For the text-containing cell, return its midpoint in (X, Y) coordinate format. 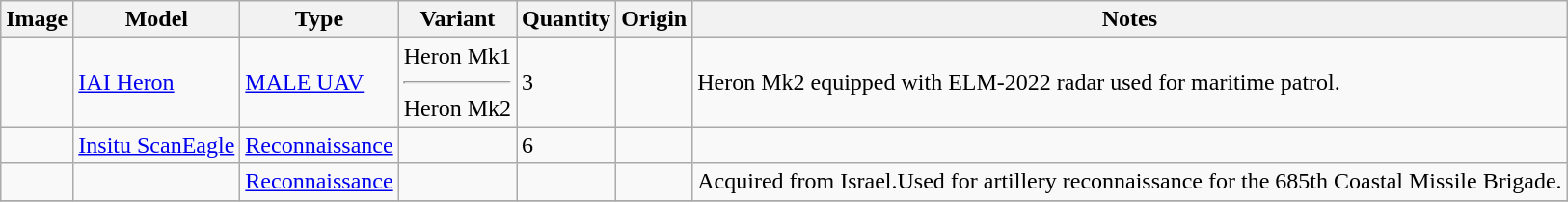
MALE UAV (319, 82)
6 (567, 145)
Heron Mk1Heron Mk2 (457, 82)
Model (156, 19)
3 (567, 82)
Notes (1130, 19)
Heron Mk2 equipped with ELM-2022 radar used for maritime patrol. (1130, 82)
Quantity (567, 19)
Image (37, 19)
Acquired from Israel.Used for artillery reconnaissance for the 685th Coastal Missile Brigade. (1130, 182)
IAI Heron (156, 82)
Variant (457, 19)
Type (319, 19)
Insitu ScanEagle (156, 145)
Origin (654, 19)
